Output the (x, y) coordinate of the center of the cell containing the given text.  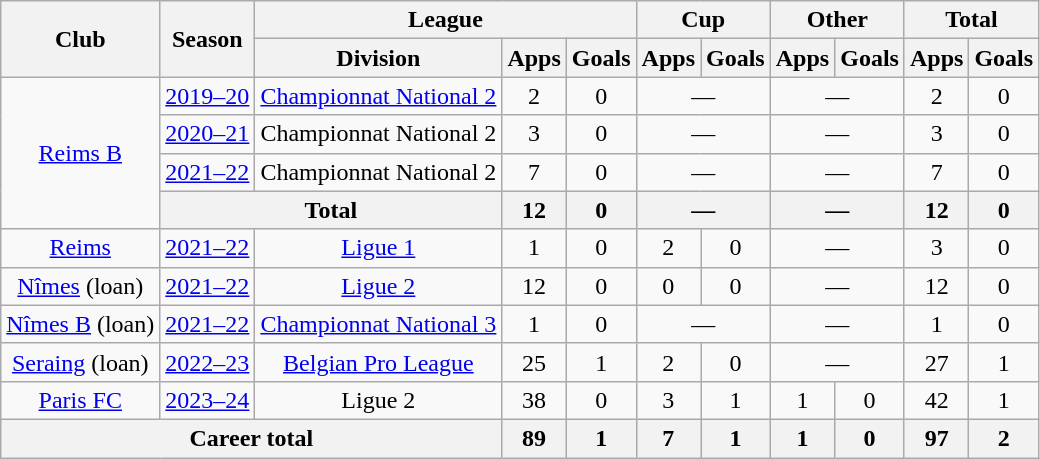
Nîmes B (loan) (80, 324)
Reims (80, 248)
2020–21 (208, 134)
Reims B (80, 153)
97 (936, 438)
Seraing (loan) (80, 362)
Career total (252, 438)
Nîmes (loan) (80, 286)
2019–20 (208, 96)
Cup (703, 20)
2022–23 (208, 362)
Season (208, 39)
Belgian Pro League (378, 362)
Other (837, 20)
Ligue 1 (378, 248)
38 (534, 400)
Paris FC (80, 400)
2023–24 (208, 400)
25 (534, 362)
Division (378, 58)
42 (936, 400)
League (446, 20)
27 (936, 362)
Club (80, 39)
Championnat National 3 (378, 324)
89 (534, 438)
